Determine the [x, y] coordinate at the center of the cell enclosing the given text.  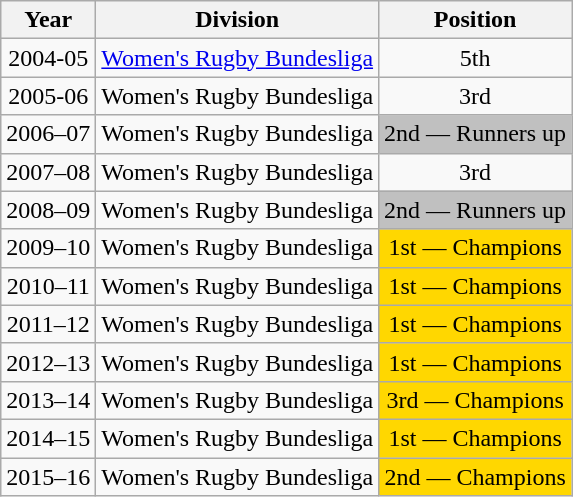
2015–16 [48, 477]
Year [48, 20]
3rd — Champions [476, 400]
2014–15 [48, 438]
2013–14 [48, 400]
2007–08 [48, 172]
2008–09 [48, 210]
2011–12 [48, 324]
Position [476, 20]
2005-06 [48, 96]
Division [238, 20]
2006–07 [48, 134]
2004-05 [48, 58]
2nd — Champions [476, 477]
5th [476, 58]
2010–11 [48, 286]
2012–13 [48, 362]
2009–10 [48, 248]
